Pinpoint the cell where the given text exists, returning its (x, y) midpoint coordinate. 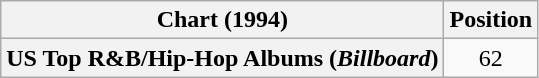
Position (491, 20)
62 (491, 58)
Chart (1994) (222, 20)
US Top R&B/Hip-Hop Albums (Billboard) (222, 58)
